Capture the cell that displays the provided text and extract its (x, y) central coordinate. 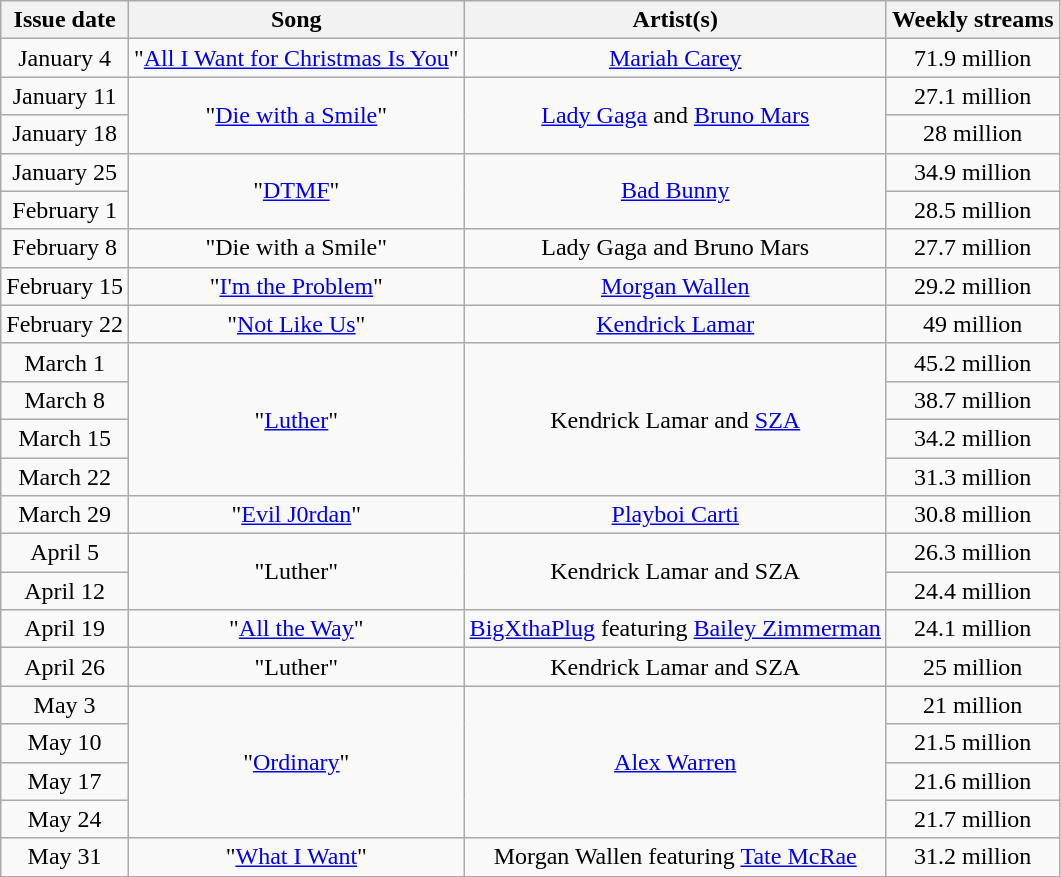
"Evil J0rdan" (296, 515)
February 1 (65, 210)
Bad Bunny (675, 191)
Issue date (65, 20)
Alex Warren (675, 762)
"All the Way" (296, 629)
January 11 (65, 96)
BigXthaPlug featuring Bailey Zimmerman (675, 629)
Song (296, 20)
May 3 (65, 705)
38.7 million (972, 400)
26.3 million (972, 553)
January 4 (65, 58)
"All I Want for Christmas Is You" (296, 58)
21 million (972, 705)
Morgan Wallen (675, 286)
February 15 (65, 286)
March 29 (65, 515)
April 12 (65, 591)
25 million (972, 667)
"Ordinary" (296, 762)
31.2 million (972, 857)
27.7 million (972, 248)
Playboi Carti (675, 515)
March 8 (65, 400)
February 8 (65, 248)
24.1 million (972, 629)
21.7 million (972, 819)
March 22 (65, 477)
24.4 million (972, 591)
March 15 (65, 438)
34.9 million (972, 172)
"What I Want" (296, 857)
May 17 (65, 781)
Mariah Carey (675, 58)
May 24 (65, 819)
March 1 (65, 362)
Artist(s) (675, 20)
27.1 million (972, 96)
April 19 (65, 629)
May 10 (65, 743)
January 25 (65, 172)
21.5 million (972, 743)
January 18 (65, 134)
28 million (972, 134)
49 million (972, 324)
April 5 (65, 553)
Kendrick Lamar (675, 324)
Weekly streams (972, 20)
29.2 million (972, 286)
May 31 (65, 857)
April 26 (65, 667)
"Not Like Us" (296, 324)
34.2 million (972, 438)
30.8 million (972, 515)
Morgan Wallen featuring Tate McRae (675, 857)
31.3 million (972, 477)
45.2 million (972, 362)
"I'm the Problem" (296, 286)
21.6 million (972, 781)
February 22 (65, 324)
71.9 million (972, 58)
"DTMF" (296, 191)
28.5 million (972, 210)
